Detect which cell encompasses the target text, then output its [x, y] center coordinate. 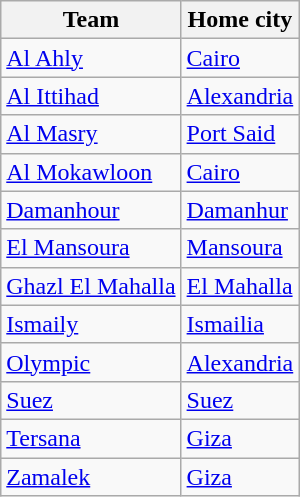
Port Said [240, 134]
Mansoura [240, 248]
Olympic [91, 362]
Damanhour [91, 210]
Al Mokawloon [91, 172]
Al Ahly [91, 58]
El Mahalla [240, 286]
Al Ittihad [91, 96]
El Mansoura [91, 248]
Al Masry [91, 134]
Ghazl El Mahalla [91, 286]
Home city [240, 20]
Ismailia [240, 324]
Team [91, 20]
Damanhur [240, 210]
Ismaily [91, 324]
Zamalek [91, 477]
Tersana [91, 438]
